Return (X, Y) of the center of cell containing provided text 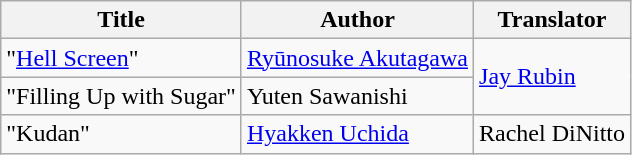
Title (122, 20)
Jay Rubin (552, 77)
Hyakken Uchida (357, 134)
Rachel DiNitto (552, 134)
Yuten Sawanishi (357, 96)
Author (357, 20)
"Kudan" (122, 134)
Translator (552, 20)
Ryūnosuke Akutagawa (357, 58)
"Hell Screen" (122, 58)
"Filling Up with Sugar" (122, 96)
